Pinpoint the cell where the given text exists, returning its (x, y) midpoint coordinate. 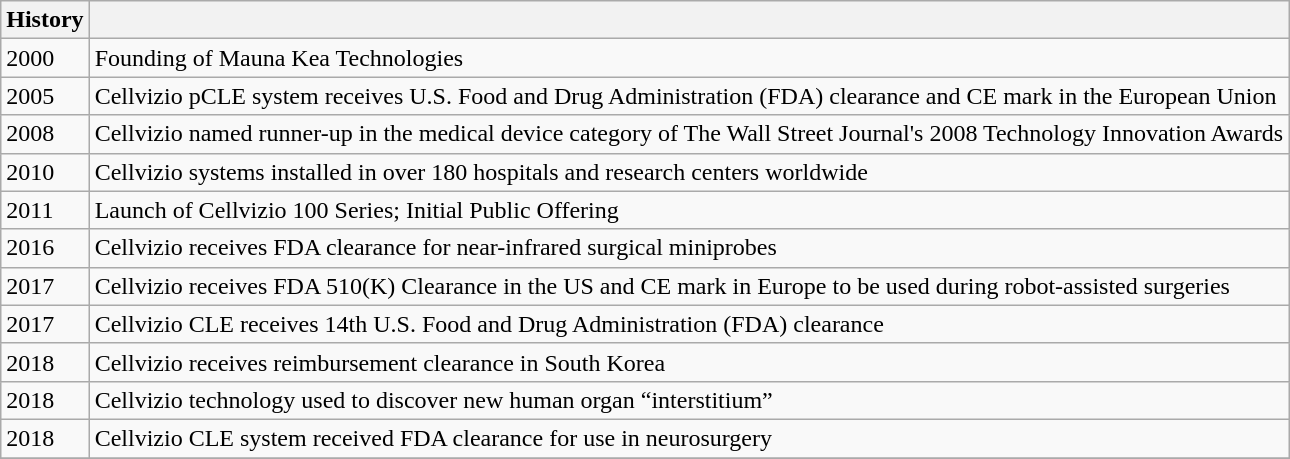
Cellvizio CLE system received FDA clearance for use in neurosurgery (688, 438)
Cellvizio receives FDA 510(K) Clearance in the US and CE mark in Europe to be used during robot-assisted surgeries (688, 286)
Cellvizio pCLE system receives U.S. Food and Drug Administration (FDA) clearance and CE mark in the European Union (688, 96)
History (45, 20)
2010 (45, 172)
2000 (45, 58)
Launch of Cellvizio 100 Series; Initial Public Offering (688, 210)
Cellvizio systems installed in over 180 hospitals and research centers worldwide (688, 172)
Cellvizio receives reimbursement clearance in South Korea (688, 362)
2005 (45, 96)
Cellvizio receives FDA clearance for near-infrared surgical miniprobes (688, 248)
2011 (45, 210)
2016 (45, 248)
Cellvizio technology used to discover new human organ “interstitium” (688, 400)
Cellvizio named runner-up in the medical device category of The Wall Street Journal's 2008 Technology Innovation Awards (688, 134)
2008 (45, 134)
Cellvizio CLE receives 14th U.S. Food and Drug Administration (FDA) clearance (688, 324)
Founding of Mauna Kea Technologies (688, 58)
